Pinpoint the cell where the given text exists, returning its (x, y) midpoint coordinate. 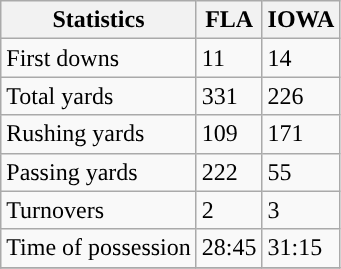
31:15 (301, 248)
3 (301, 210)
Statistics (99, 20)
Turnovers (99, 210)
Rushing yards (99, 134)
Time of possession (99, 248)
109 (229, 134)
Passing yards (99, 172)
2 (229, 210)
55 (301, 172)
FLA (229, 20)
222 (229, 172)
331 (229, 96)
11 (229, 58)
226 (301, 96)
14 (301, 58)
171 (301, 134)
IOWA (301, 20)
First downs (99, 58)
Total yards (99, 96)
28:45 (229, 248)
